Pinpoint the cell where the given text exists, returning its (X, Y) midpoint coordinate. 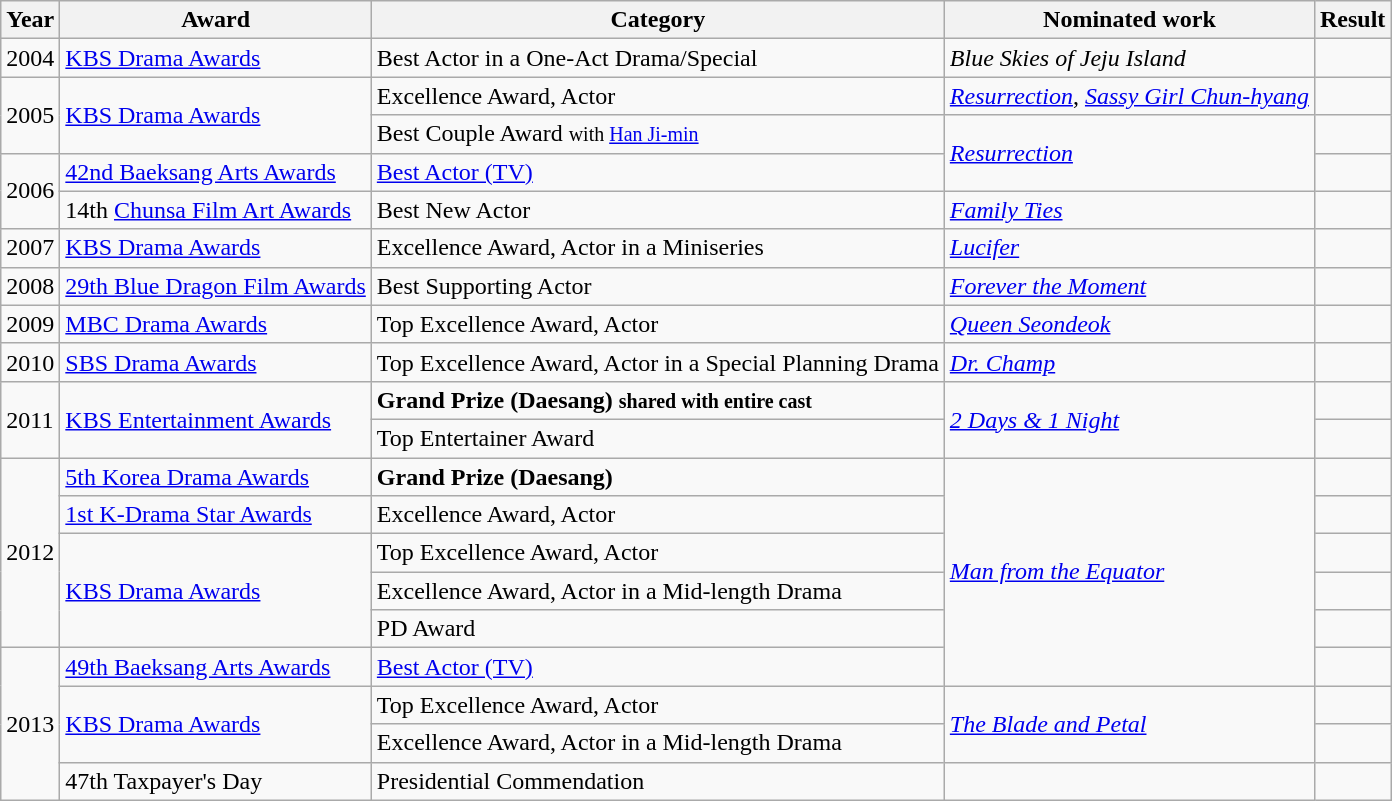
Result (1352, 20)
Top Excellence Award, Actor in a Special Planning Drama (658, 362)
2006 (30, 191)
Award (216, 20)
MBC Drama Awards (216, 324)
Best Supporting Actor (658, 286)
2010 (30, 362)
42nd Baeksang Arts Awards (216, 172)
Best Couple Award with Han Ji-min (658, 134)
49th Baeksang Arts Awards (216, 667)
2005 (30, 115)
2009 (30, 324)
Grand Prize (Daesang) shared with entire cast (658, 400)
2 Days & 1 Night (1129, 419)
Presidential Commendation (658, 781)
The Blade and Petal (1129, 724)
Family Ties (1129, 210)
Excellence Award, Actor in a Miniseries (658, 248)
SBS Drama Awards (216, 362)
PD Award (658, 629)
1st K-Drama Star Awards (216, 515)
Top Entertainer Award (658, 438)
Grand Prize (Daesang) (658, 477)
Category (658, 20)
Queen Seondeok (1129, 324)
Best New Actor (658, 210)
2004 (30, 58)
14th Chunsa Film Art Awards (216, 210)
47th Taxpayer's Day (216, 781)
Blue Skies of Jeju Island (1129, 58)
Resurrection, Sassy Girl Chun-hyang (1129, 96)
Forever the Moment (1129, 286)
2007 (30, 248)
2013 (30, 724)
Nominated work (1129, 20)
Man from the Equator (1129, 572)
KBS Entertainment Awards (216, 419)
2011 (30, 419)
Lucifer (1129, 248)
2008 (30, 286)
2012 (30, 553)
Best Actor in a One-Act Drama/Special (658, 58)
Resurrection (1129, 153)
5th Korea Drama Awards (216, 477)
Year (30, 20)
Dr. Champ (1129, 362)
29th Blue Dragon Film Awards (216, 286)
